Search for the cell housing the specified text and yield its (x, y) center coordinate. 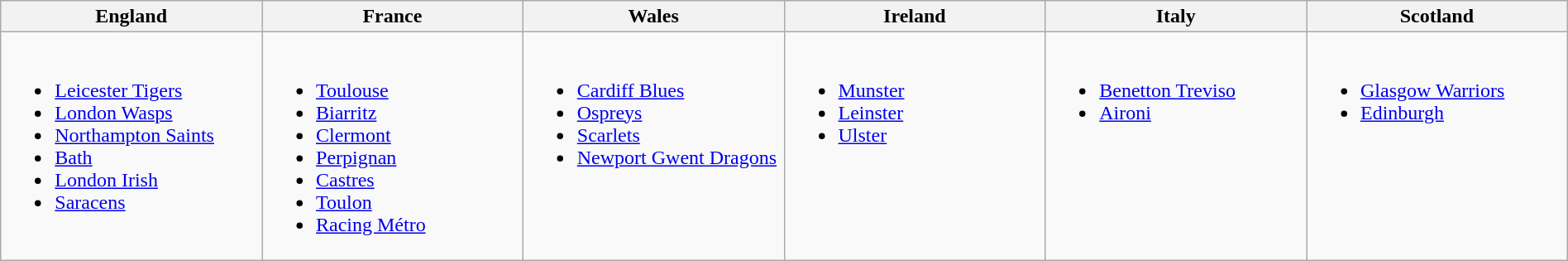
Scotland (1437, 17)
Benetton TrevisoAironi (1176, 146)
ToulouseBiarritzClermontPerpignanCastresToulonRacing Métro (392, 146)
Wales (653, 17)
Glasgow WarriorsEdinburgh (1437, 146)
Cardiff BluesOspreysScarletsNewport Gwent Dragons (653, 146)
Ireland (915, 17)
England (131, 17)
Leicester TigersLondon WaspsNorthampton SaintsBathLondon IrishSaracens (131, 146)
France (392, 17)
Italy (1176, 17)
MunsterLeinsterUlster (915, 146)
